Locate the cell with the specified text and output its (x, y) center coordinate. 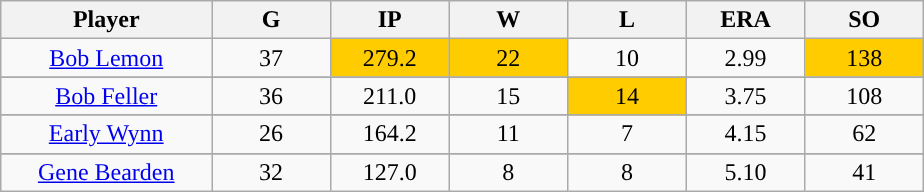
22 (508, 58)
37 (272, 58)
15 (508, 96)
W (508, 20)
10 (628, 58)
3.75 (746, 96)
127.0 (390, 172)
32 (272, 172)
Bob Feller (106, 96)
41 (864, 172)
L (628, 20)
211.0 (390, 96)
ERA (746, 20)
138 (864, 58)
Gene Bearden (106, 172)
108 (864, 96)
36 (272, 96)
4.15 (746, 134)
SO (864, 20)
Player (106, 20)
14 (628, 96)
2.99 (746, 58)
164.2 (390, 134)
5.10 (746, 172)
IP (390, 20)
G (272, 20)
Early Wynn (106, 134)
26 (272, 134)
Bob Lemon (106, 58)
62 (864, 134)
7 (628, 134)
279.2 (390, 58)
11 (508, 134)
